Return [x, y] of the center of cell containing provided text 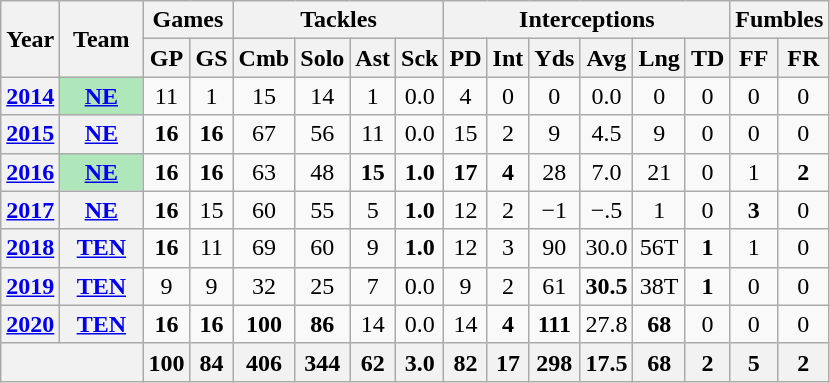
2019 [30, 286]
TD [707, 58]
4.5 [606, 134]
28 [554, 172]
Fumbles [780, 20]
2014 [30, 96]
Solo [322, 58]
Team [102, 39]
GP [166, 58]
Cmb [264, 58]
62 [373, 362]
84 [212, 362]
Avg [606, 58]
55 [322, 210]
67 [264, 134]
17.5 [606, 362]
2020 [30, 324]
63 [264, 172]
111 [554, 324]
Year [30, 39]
Sck [420, 58]
90 [554, 248]
Games [188, 20]
86 [322, 324]
30.0 [606, 248]
69 [264, 248]
Int [508, 58]
Interceptions [587, 20]
GS [212, 58]
3.0 [420, 362]
2016 [30, 172]
Ast [373, 58]
Yds [554, 58]
2015 [30, 134]
56 [322, 134]
406 [264, 362]
PD [466, 58]
2018 [30, 248]
−.5 [606, 210]
32 [264, 286]
25 [322, 286]
FF [754, 58]
2017 [30, 210]
30.5 [606, 286]
Tackles [338, 20]
21 [659, 172]
−1 [554, 210]
48 [322, 172]
7 [373, 286]
Lng [659, 58]
61 [554, 286]
56T [659, 248]
344 [322, 362]
298 [554, 362]
FR [804, 58]
7.0 [606, 172]
27.8 [606, 324]
82 [466, 362]
38T [659, 286]
